For the text-containing cell, return its midpoint in [X, Y] coordinate format. 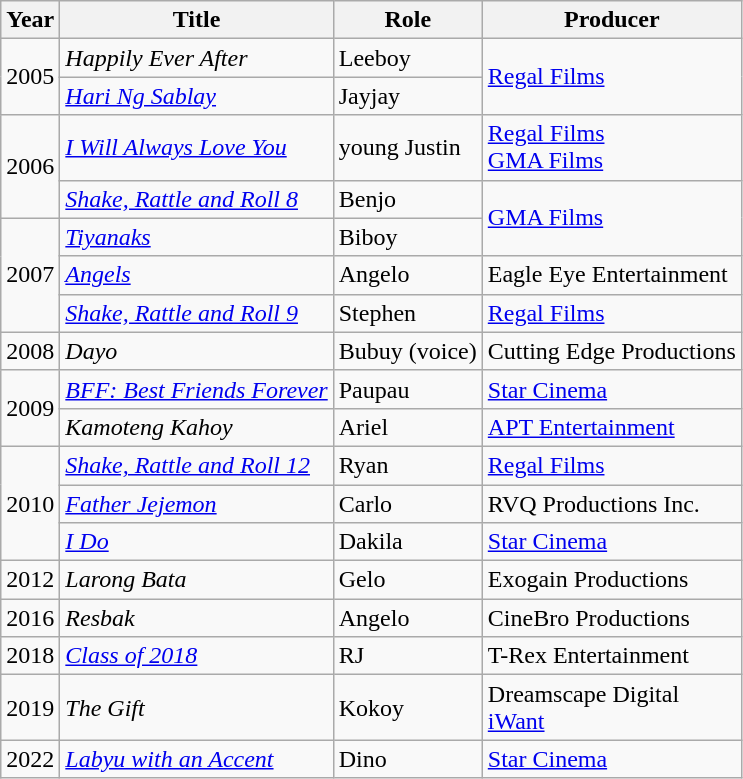
Cutting Edge Productions [612, 351]
Stephen [408, 313]
2008 [30, 351]
2012 [30, 580]
Larong Bata [196, 580]
Biboy [408, 237]
Ariel [408, 427]
2018 [30, 656]
Eagle Eye Entertainment [612, 275]
Resbak [196, 618]
Exogain Productions [612, 580]
RVQ Productions Inc. [612, 503]
Leeboy [408, 58]
Gelo [408, 580]
Kamoteng Kahoy [196, 427]
Paupau [408, 389]
Title [196, 20]
Carlo [408, 503]
Dakila [408, 542]
Dayo [196, 351]
2006 [30, 166]
Jayjay [408, 96]
Class of 2018 [196, 656]
Ryan [408, 465]
2016 [30, 618]
Shake, Rattle and Roll 12 [196, 465]
CineBro Productions [612, 618]
2022 [30, 759]
GMA Films [612, 218]
Hari Ng Sablay [196, 96]
young Justin [408, 148]
Angels [196, 275]
2010 [30, 503]
Dino [408, 759]
Bubuy (voice) [408, 351]
Year [30, 20]
Labyu with an Accent [196, 759]
Shake, Rattle and Roll 8 [196, 199]
The Gift [196, 708]
I Will Always Love You [196, 148]
2019 [30, 708]
APT Entertainment [612, 427]
Father Jejemon [196, 503]
BFF: Best Friends Forever [196, 389]
Kokoy [408, 708]
T-Rex Entertainment [612, 656]
Producer [612, 20]
Tiyanaks [196, 237]
RJ [408, 656]
I Do [196, 542]
Shake, Rattle and Roll 9 [196, 313]
Role [408, 20]
Happily Ever After [196, 58]
Benjo [408, 199]
2007 [30, 275]
Dreamscape Digital iWant [612, 708]
Regal Films GMA Films [612, 148]
2009 [30, 408]
2005 [30, 77]
